Provide the (X, Y) coordinate of the cell's center where the given text is located.  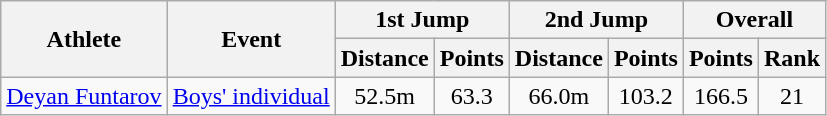
52.5m (384, 96)
2nd Jump (596, 20)
66.0m (558, 96)
Boys' individual (251, 96)
Deyan Funtarov (84, 96)
Athlete (84, 39)
63.3 (472, 96)
Event (251, 39)
103.2 (646, 96)
Rank (792, 58)
166.5 (720, 96)
Overall (754, 20)
1st Jump (422, 20)
21 (792, 96)
